For the text-containing cell, return its midpoint in [x, y] coordinate format. 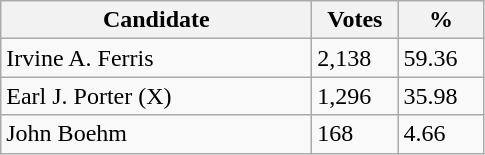
168 [355, 134]
% [441, 20]
59.36 [441, 58]
Votes [355, 20]
4.66 [441, 134]
Earl J. Porter (X) [156, 96]
2,138 [355, 58]
1,296 [355, 96]
John Boehm [156, 134]
35.98 [441, 96]
Candidate [156, 20]
Irvine A. Ferris [156, 58]
